Output the [X, Y] coordinate of the center of the cell containing the given text.  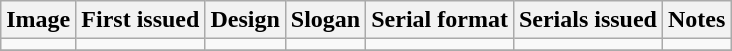
Image [38, 20]
First issued [140, 20]
Notes [696, 20]
Design [245, 20]
Serial format [440, 20]
Slogan [325, 20]
Serials issued [588, 20]
